Identify which cell holds the provided text, then report its (x, y) central coordinate. 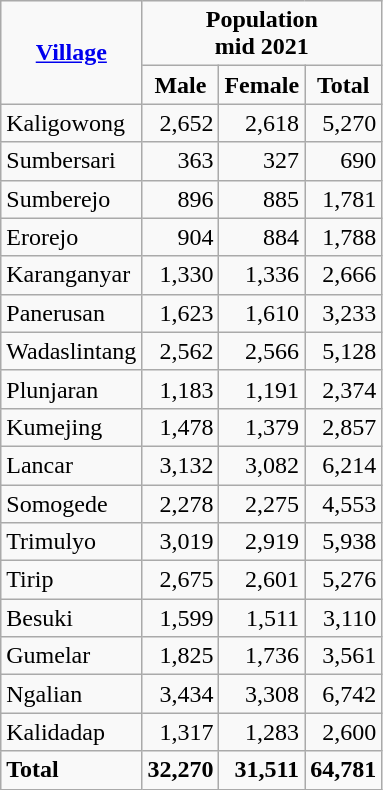
327 (262, 161)
Kaligowong (72, 123)
4,553 (344, 503)
884 (262, 237)
2,618 (262, 123)
1,317 (180, 732)
896 (180, 199)
904 (180, 237)
3,561 (344, 656)
2,919 (262, 542)
3,132 (180, 465)
Village (72, 52)
690 (344, 161)
6,742 (344, 694)
Kalidadap (72, 732)
2,675 (180, 580)
3,308 (262, 694)
1,330 (180, 275)
2,566 (262, 351)
Lancar (72, 465)
3,019 (180, 542)
1,781 (344, 199)
2,601 (262, 580)
363 (180, 161)
885 (262, 199)
Sumberejo (72, 199)
2,857 (344, 427)
Female (262, 85)
1,736 (262, 656)
2,562 (180, 351)
3,434 (180, 694)
Somogede (72, 503)
1,379 (262, 427)
2,600 (344, 732)
1,183 (180, 389)
5,276 (344, 580)
2,275 (262, 503)
Wadaslintang (72, 351)
1,599 (180, 618)
1,511 (262, 618)
1,610 (262, 313)
Karanganyar (72, 275)
32,270 (180, 770)
5,128 (344, 351)
3,110 (344, 618)
1,283 (262, 732)
64,781 (344, 770)
Gumelar (72, 656)
Sumbersari (72, 161)
5,938 (344, 542)
1,478 (180, 427)
2,666 (344, 275)
3,082 (262, 465)
1,825 (180, 656)
Besuki (72, 618)
Populationmid 2021 (262, 34)
5,270 (344, 123)
1,623 (180, 313)
Ngalian (72, 694)
1,336 (262, 275)
2,374 (344, 389)
2,278 (180, 503)
Panerusan (72, 313)
1,788 (344, 237)
Trimulyo (72, 542)
Kumejing (72, 427)
Plunjaran (72, 389)
Male (180, 85)
Tirip (72, 580)
1,191 (262, 389)
2,652 (180, 123)
Erorejo (72, 237)
3,233 (344, 313)
31,511 (262, 770)
6,214 (344, 465)
